Find where the given text appears and provide that cell's center as [X, Y] coordinate. 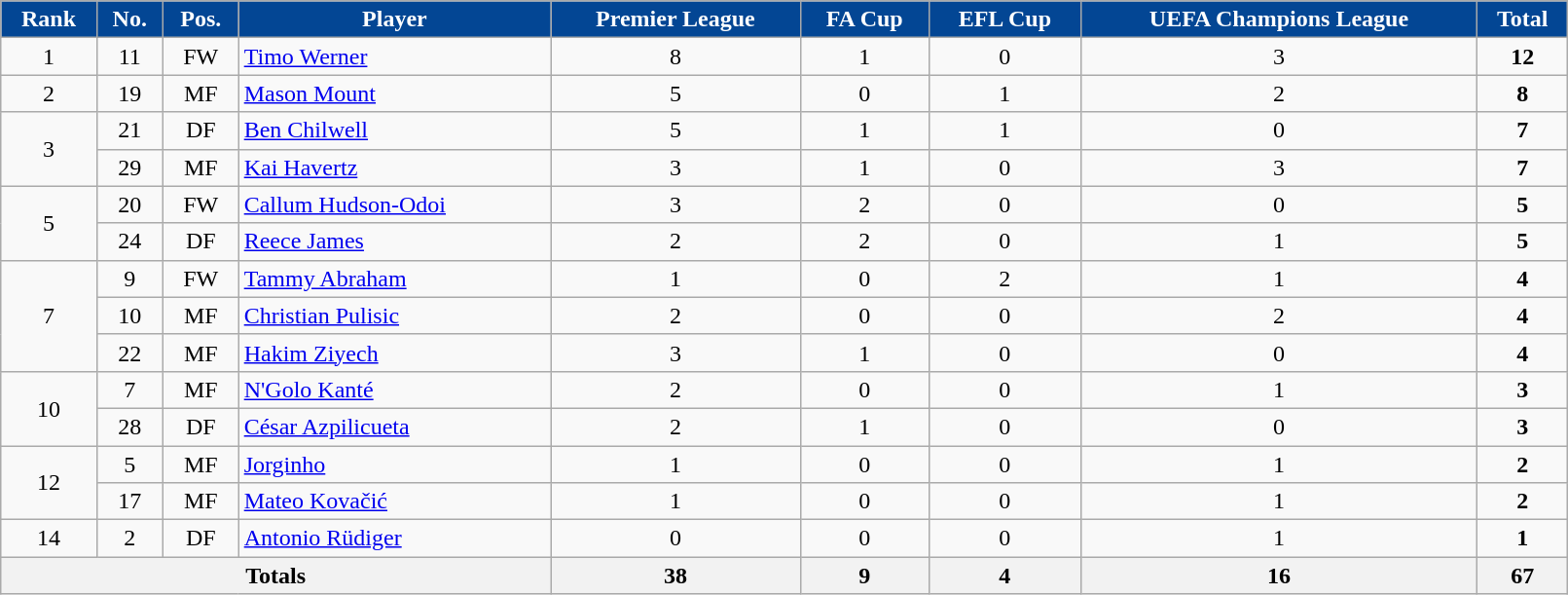
Reece James [395, 242]
FA Cup [864, 19]
22 [129, 353]
Player [395, 19]
César Azpilicueta [395, 427]
19 [129, 93]
Kai Havertz [395, 167]
Hakim Ziyech [395, 353]
Mateo Kovačić [395, 502]
Christian Pulisic [395, 316]
Ben Chilwell [395, 130]
28 [129, 427]
24 [129, 242]
Callum Hudson-Odoi [395, 205]
No. [129, 19]
11 [129, 56]
UEFA Champions League [1279, 19]
Total [1522, 19]
14 [49, 539]
67 [1522, 576]
Totals [276, 576]
38 [675, 576]
20 [129, 205]
Premier League [675, 19]
Mason Mount [395, 93]
Antonio Rüdiger [395, 539]
16 [1279, 576]
Jorginho [395, 465]
Timo Werner [395, 56]
N'Golo Kanté [395, 390]
17 [129, 502]
Rank [49, 19]
21 [129, 130]
29 [129, 167]
EFL Cup [1004, 19]
Tammy Abraham [395, 279]
Pos. [201, 19]
